Output the [X, Y] coordinate of the center of the cell containing the given text.  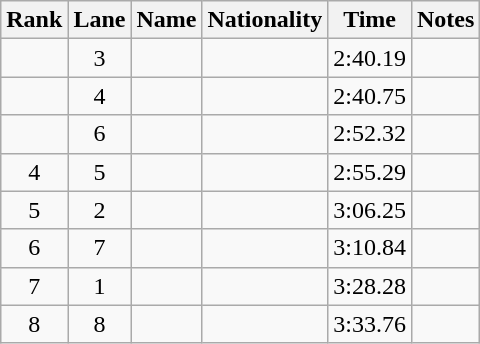
Name [166, 20]
Nationality [265, 20]
2:52.32 [370, 134]
1 [100, 286]
3:28.28 [370, 286]
3 [100, 58]
2:40.75 [370, 96]
3:33.76 [370, 324]
2:40.19 [370, 58]
Rank [34, 20]
2:55.29 [370, 172]
3:06.25 [370, 210]
Lane [100, 20]
2 [100, 210]
3:10.84 [370, 248]
Time [370, 20]
Notes [445, 20]
